Return the (X, Y) coordinate for the center point of the cell that contains the specified text.  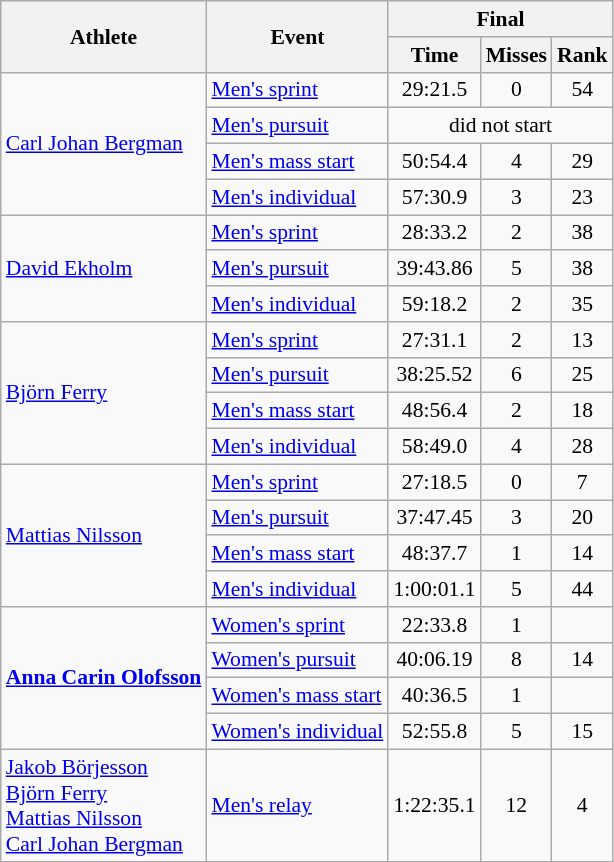
29 (582, 162)
Women's mass start (297, 696)
Björn Ferry (104, 393)
Jakob BörjessonBjörn FerryMattias NilssonCarl Johan Bergman (104, 805)
23 (582, 197)
40:06.19 (434, 660)
22:33.8 (434, 625)
44 (582, 589)
Women's individual (297, 732)
52:55.8 (434, 732)
Women's sprint (297, 625)
Mattias Nilsson (104, 535)
25 (582, 375)
7 (582, 482)
18 (582, 411)
15 (582, 732)
Women's pursuit (297, 660)
29:21.5 (434, 90)
Misses (516, 55)
12 (516, 805)
50:54.4 (434, 162)
27:18.5 (434, 482)
Final (500, 19)
13 (582, 340)
Event (297, 36)
8 (516, 660)
1:22:35.1 (434, 805)
Men's relay (297, 805)
Athlete (104, 36)
David Ekholm (104, 268)
48:56.4 (434, 411)
57:30.9 (434, 197)
did not start (500, 126)
Time (434, 55)
28 (582, 447)
Carl Johan Bergman (104, 143)
54 (582, 90)
27:31.1 (434, 340)
35 (582, 304)
37:47.45 (434, 518)
1:00:01.1 (434, 589)
20 (582, 518)
40:36.5 (434, 696)
59:18.2 (434, 304)
Rank (582, 55)
48:37.7 (434, 554)
38:25.52 (434, 375)
Anna Carin Olofsson (104, 678)
58:49.0 (434, 447)
28:33.2 (434, 233)
6 (516, 375)
39:43.86 (434, 269)
